From the cell containing the given text, extract its center point as [x, y] coordinate. 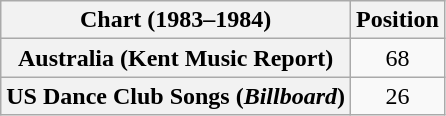
26 [398, 96]
Chart (1983–1984) [176, 20]
Position [398, 20]
Australia (Kent Music Report) [176, 58]
US Dance Club Songs (Billboard) [176, 96]
68 [398, 58]
